Find where the given text appears and provide that cell's center as [x, y] coordinate. 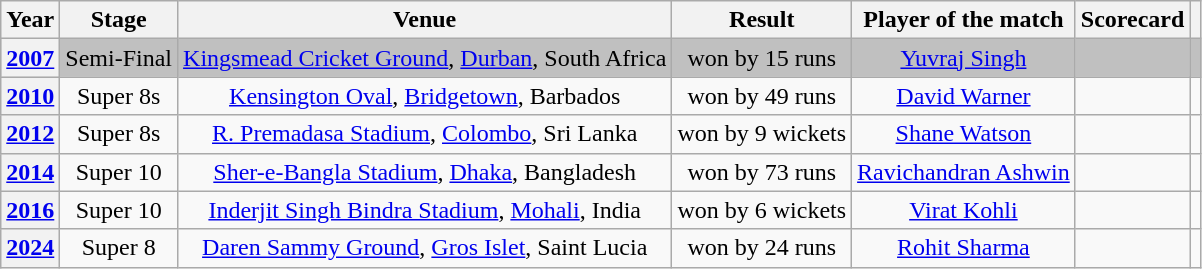
won by 6 wickets [762, 210]
2014 [30, 172]
Rohit Sharma [964, 248]
David Warner [964, 96]
R. Premadasa Stadium, Colombo, Sri Lanka [425, 134]
2016 [30, 210]
Kensington Oval, Bridgetown, Barbados [425, 96]
Daren Sammy Ground, Gros Islet, Saint Lucia [425, 248]
won by 73 runs [762, 172]
Yuvraj Singh [964, 58]
Semi-Final [119, 58]
Super 8 [119, 248]
Shane Watson [964, 134]
2010 [30, 96]
won by 15 runs [762, 58]
Scorecard [1132, 20]
won by 49 runs [762, 96]
Result [762, 20]
Year [30, 20]
2007 [30, 58]
Stage [119, 20]
Virat Kohli [964, 210]
Player of the match [964, 20]
Inderjit Singh Bindra Stadium, Mohali, India [425, 210]
won by 24 runs [762, 248]
2024 [30, 248]
won by 9 wickets [762, 134]
Ravichandran Ashwin [964, 172]
Kingsmead Cricket Ground, Durban, South Africa [425, 58]
Venue [425, 20]
2012 [30, 134]
Sher-e-Bangla Stadium, Dhaka, Bangladesh [425, 172]
